Extract the (x, y) coordinate from the center of the cell holding the provided text.  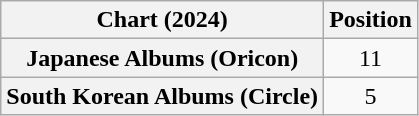
11 (371, 58)
Position (371, 20)
5 (371, 96)
Chart (2024) (162, 20)
Japanese Albums (Oricon) (162, 58)
South Korean Albums (Circle) (162, 96)
